Provide the [X, Y] coordinate of the cell's center where the given text is located.  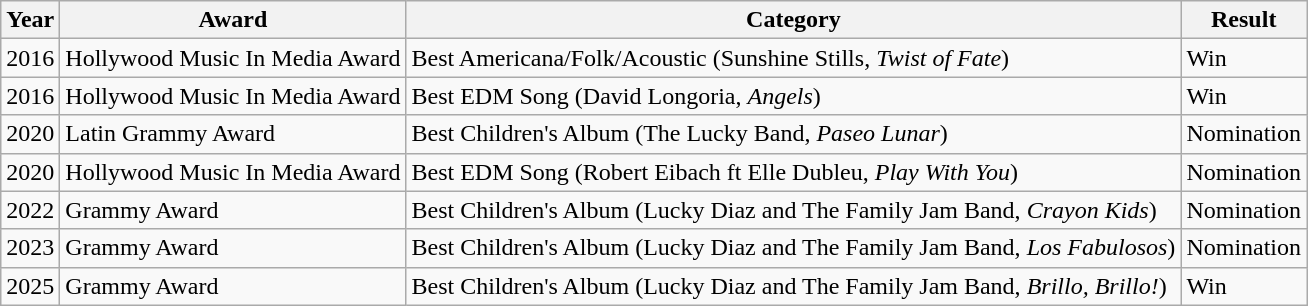
Result [1244, 20]
Category [794, 20]
2022 [30, 210]
Best EDM Song (Robert Eibach ft Elle Dubleu, Play With You) [794, 172]
2023 [30, 248]
Best Americana/Folk/Acoustic (Sunshine Stills, Twist of Fate) [794, 58]
Best Children's Album (The Lucky Band, Paseo Lunar) [794, 134]
Best EDM Song (David Longoria, Angels) [794, 96]
Best Children's Album (Lucky Diaz and The Family Jam Band, Crayon Kids) [794, 210]
Year [30, 20]
Latin Grammy Award [233, 134]
Best Children's Album (Lucky Diaz and The Family Jam Band, Los Fabulosos) [794, 248]
Award [233, 20]
Best Children's Album (Lucky Diaz and The Family Jam Band, Brillo, Brillo!) [794, 286]
2025 [30, 286]
